From the cell containing the given text, extract its center point as [X, Y] coordinate. 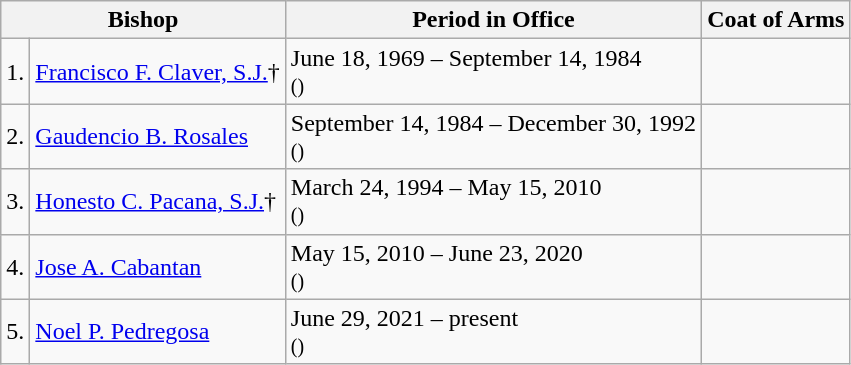
Gaudencio B. Rosales [158, 136]
September 14, 1984 – December 30, 1992() [493, 136]
4. [16, 266]
Period in Office [493, 20]
May 15, 2010 – June 23, 2020() [493, 266]
Jose A. Cabantan [158, 266]
3. [16, 202]
2. [16, 136]
Bishop [144, 20]
March 24, 1994 – May 15, 2010() [493, 202]
Francisco F. Claver, S.J.† [158, 72]
5. [16, 332]
Coat of Arms [776, 20]
Honesto C. Pacana, S.J.† [158, 202]
1. [16, 72]
June 18, 1969 – September 14, 1984() [493, 72]
June 29, 2021 – present() [493, 332]
Noel P. Pedregosa [158, 332]
